Return [x, y] of the center of cell containing provided text 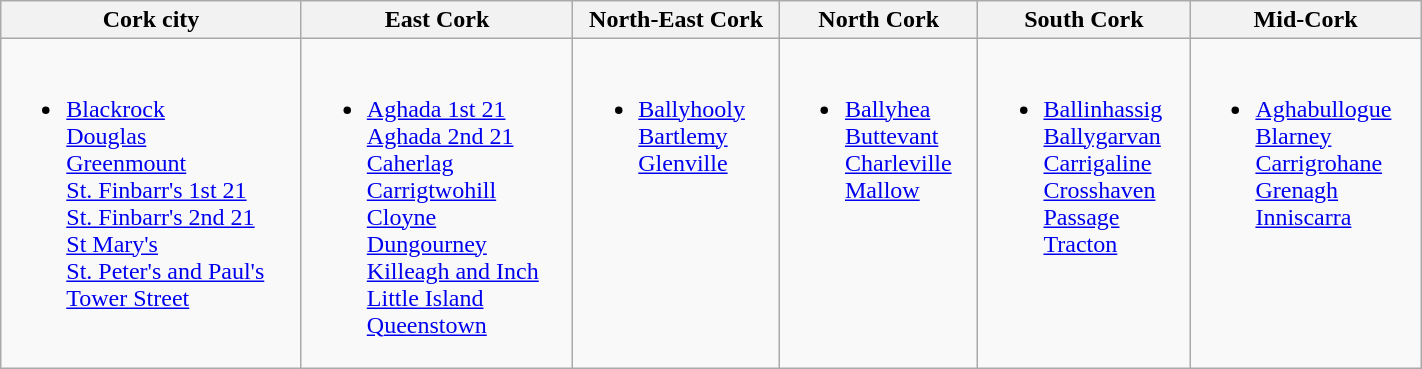
North Cork [878, 20]
BallyhoolyBartlemyGlenville [676, 204]
South Cork [1084, 20]
Mid-Cork [1306, 20]
North-East Cork [676, 20]
BlackrockDouglasGreenmountSt. Finbarr's 1st 21St. Finbarr's 2nd 21St Mary'sSt. Peter's and Paul'sTower Street [152, 204]
BallyheaButtevantCharlevilleMallow [878, 204]
BallinhassigBallygarvanCarrigalineCrosshavenPassageTracton [1084, 204]
East Cork [436, 20]
AghabullogueBlarneyCarrigrohaneGrenaghInniscarra [1306, 204]
Cork city [152, 20]
Aghada 1st 21Aghada 2nd 21CaherlagCarrigtwohillCloyneDungourneyKilleagh and InchLittle IslandQueenstown [436, 204]
